Return [x, y] of the center of cell containing provided text 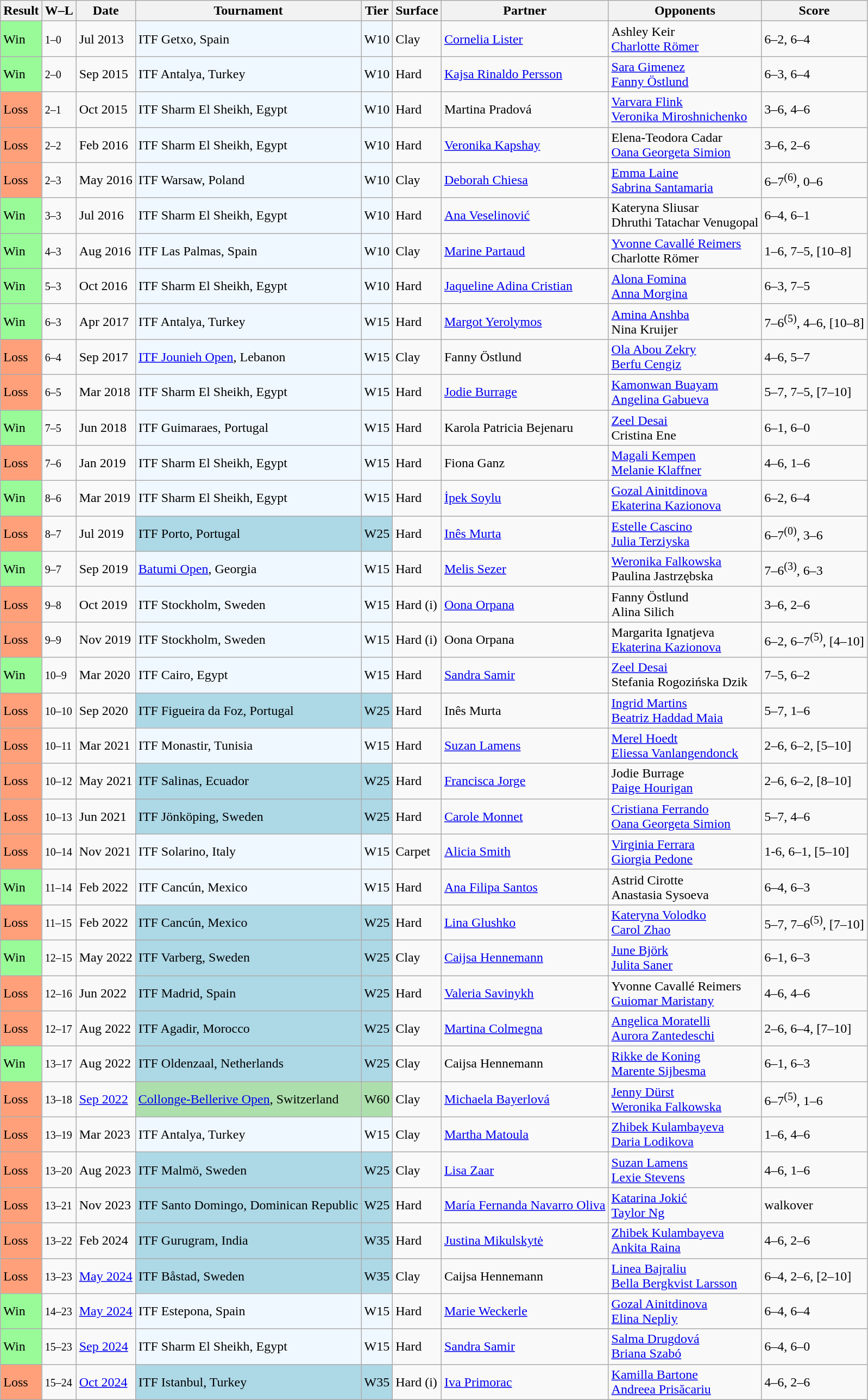
3–6, 4–6 [814, 110]
Jenny Dürst Weronika Falkowska [685, 1100]
ITF Madrid, Spain [248, 993]
ITF Malmö, Sweden [248, 1170]
10–10 [59, 711]
Opponents [685, 11]
Katarina Jokić Taylor Ng [685, 1205]
11–15 [59, 922]
Gozal Ainitdinova Ekaterina Kazionova [685, 499]
5–7, 7–5, [7–10] [814, 392]
Mar 2020 [105, 675]
Aug 2016 [105, 251]
10–13 [59, 816]
Yvonne Cavallé Reimers Charlotte Römer [685, 251]
13–23 [59, 1276]
Ingrid Martins Beatriz Haddad Maia [685, 711]
Cristiana Ferrando Oana Georgeta Simion [685, 816]
ITF Figueira da Foz, Portugal [248, 711]
Alona Fomina Anna Morgina [685, 286]
Martina Colmegna [525, 1029]
Mar 2023 [105, 1134]
6–4, 6–1 [814, 215]
Suzan Lamens [525, 745]
2–1 [59, 110]
May 2021 [105, 781]
Virginia Ferrara Giorgia Pedone [685, 852]
Fiona Ganz [525, 463]
Zhibek Kulambayeva Daria Lodikova [685, 1134]
Kajsa Rinaldo Persson [525, 74]
Cornelia Lister [525, 39]
ITF Las Palmas, Spain [248, 251]
ITF Warsaw, Poland [248, 180]
Ana Veselinović [525, 215]
6–5 [59, 392]
Astrid Cirotte Anastasia Sysoeva [685, 887]
Jul 2013 [105, 39]
Kateryna Sliusar Dhruthi Tatachar Venugopal [685, 215]
2–6, 6–2, [8–10] [814, 781]
8–6 [59, 499]
May 2016 [105, 180]
Margot Yerolymos [525, 322]
3–3 [59, 215]
7–6 [59, 463]
Sara Gimenez Fanny Östlund [685, 74]
Nov 2021 [105, 852]
Kamilla Bartone Andreea Prisăcariu [685, 1382]
Amina Anshba Nina Kruijer [685, 322]
2–2 [59, 145]
15–24 [59, 1382]
ITF Båstad, Sweden [248, 1276]
Angelica Moratelli Aurora Zantedeschi [685, 1029]
1–0 [59, 39]
2–3 [59, 180]
Deborah Chiesa [525, 180]
13–21 [59, 1205]
4–6, 4–6 [814, 993]
Ashley Keir Charlotte Römer [685, 39]
Oct 2015 [105, 110]
Fanny Östlund Alina Silich [685, 604]
Tier [377, 11]
ITF Agadir, Morocco [248, 1029]
Marie Weckerle [525, 1311]
ITF Cairo, Egypt [248, 675]
12–15 [59, 957]
Jodie Burrage [525, 392]
Jan 2019 [105, 463]
Jun 2021 [105, 816]
June Björk Julita Saner [685, 957]
Aug 2023 [105, 1170]
Carpet [417, 852]
Francisca Jorge [525, 781]
Margarita Ignatjeva Ekaterina Kazionova [685, 640]
Ola Abou Zekry Berfu Cengiz [685, 356]
ITF Getxo, Spain [248, 39]
Jul 2016 [105, 215]
6–3, 6–4 [814, 74]
ITF Monastir, Tunisia [248, 745]
Jodie Burrage Paige Hourigan [685, 781]
ITF Guimaraes, Portugal [248, 427]
ITF Varberg, Sweden [248, 957]
5–7, 1–6 [814, 711]
Sep 2020 [105, 711]
İpek Soylu [525, 499]
Gozal Ainitdinova Elina Nepliy [685, 1311]
Estelle Cascino Julia Terziyska [685, 533]
6–4, 2–6, [2–10] [814, 1276]
Oct 2024 [105, 1382]
W–L [59, 11]
Kamonwan Buayam Angelina Gabueva [685, 392]
Mar 2019 [105, 499]
4–3 [59, 251]
Weronika Falkowska Paulina Jastrzębska [685, 569]
Mar 2021 [105, 745]
Apr 2017 [105, 322]
13–17 [59, 1064]
Ana Filipa Santos [525, 887]
María Fernanda Navarro Oliva [525, 1205]
Veronika Kapshay [525, 145]
Salma Drugdová Briana Szabó [685, 1346]
Batumi Open, Georgia [248, 569]
Sep 2024 [105, 1346]
1–6, 4–6 [814, 1134]
Jaqueline Adina Cristian [525, 286]
walkover [814, 1205]
Partner [525, 11]
ITF Salinas, Ecuador [248, 781]
6–4 [59, 356]
Iva Primorac [525, 1382]
14–23 [59, 1311]
Kateryna Volodko Carol Zhao [685, 922]
Jun 2022 [105, 993]
12–16 [59, 993]
ITF Istanbul, Turkey [248, 1382]
10–12 [59, 781]
2–6, 6–4, [7–10] [814, 1029]
ITF Porto, Portugal [248, 533]
10–11 [59, 745]
Collonge-Bellerive Open, Switzerland [248, 1100]
6–2, 6–7(5), [4–10] [814, 640]
Date [105, 11]
13–18 [59, 1100]
2–6, 6–2, [5–10] [814, 745]
Michaela Bayerlová [525, 1100]
Carole Monnet [525, 816]
13–22 [59, 1241]
10–14 [59, 852]
6–1, 6–0 [814, 427]
ITF Jounieh Open, Lebanon [248, 356]
W60 [377, 1100]
Marine Partaud [525, 251]
6–4, 6–3 [814, 887]
ITF Oldenzaal, Netherlands [248, 1064]
Zeel Desai Cristina Ene [685, 427]
Rikke de Koning Marente Sijbesma [685, 1064]
Surface [417, 11]
ITF Estepona, Spain [248, 1311]
Varvara Flink Veronika Miroshnichenko [685, 110]
Tournament [248, 11]
ITF Santo Domingo, Dominican Republic [248, 1205]
ITF Solarino, Italy [248, 852]
6–7(0), 3–6 [814, 533]
Lina Glushko [525, 922]
Martha Matoula [525, 1134]
6–7(5), 1–6 [814, 1100]
Nov 2023 [105, 1205]
10–9 [59, 675]
9–9 [59, 640]
13–20 [59, 1170]
ITF Jönköping, Sweden [248, 816]
Alicia Smith [525, 852]
Oct 2016 [105, 286]
8–7 [59, 533]
Suzan Lamens Lexie Stevens [685, 1170]
13–19 [59, 1134]
Oct 2019 [105, 604]
7–5, 6–2 [814, 675]
4–6, 5–7 [814, 356]
Karola Patricia Bejenaru [525, 427]
1-6, 6–1, [5–10] [814, 852]
Result [21, 11]
Martina Pradová [525, 110]
Magali Kempen Melanie Klaffner [685, 463]
Mar 2018 [105, 392]
Nov 2019 [105, 640]
Yvonne Cavallé Reimers Guiomar Maristany [685, 993]
7–6(3), 6–3 [814, 569]
Feb 2016 [105, 145]
Feb 2024 [105, 1241]
Zhibek Kulambayeva Ankita Raina [685, 1241]
Sep 2017 [105, 356]
Valeria Savinykh [525, 993]
5–7, 7–6(5), [7–10] [814, 922]
2–0 [59, 74]
6–4, 6–0 [814, 1346]
Emma Laine Sabrina Santamaria [685, 180]
15–23 [59, 1346]
9–7 [59, 569]
Sep 2019 [105, 569]
Merel Hoedt Eliessa Vanlangendonck [685, 745]
9–8 [59, 604]
1–6, 7–5, [10–8] [814, 251]
May 2022 [105, 957]
7–6(5), 4–6, [10–8] [814, 322]
Sep 2022 [105, 1100]
Jun 2018 [105, 427]
11–14 [59, 887]
Score [814, 11]
7–5 [59, 427]
Linea Bajraliu Bella Bergkvist Larsson [685, 1276]
6–4, 6–4 [814, 1311]
5–7, 4–6 [814, 816]
ITF Gurugram, India [248, 1241]
12–17 [59, 1029]
Elena-Teodora Cadar Oana Georgeta Simion [685, 145]
Jul 2019 [105, 533]
6–7(6), 0–6 [814, 180]
Justina Mikulskytė [525, 1241]
6–3 [59, 322]
Zeel Desai Stefania Rogozińska Dzik [685, 675]
Sep 2015 [105, 74]
Lisa Zaar [525, 1170]
Fanny Östlund [525, 356]
Melis Sezer [525, 569]
5–3 [59, 286]
6–3, 7–5 [814, 286]
